Provide the (X, Y) coordinate of the cell's center where the given text is located.  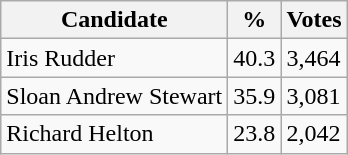
3,464 (314, 58)
Votes (314, 20)
35.9 (254, 96)
23.8 (254, 134)
Iris Rudder (114, 58)
40.3 (254, 58)
% (254, 20)
Richard Helton (114, 134)
2,042 (314, 134)
3,081 (314, 96)
Sloan Andrew Stewart (114, 96)
Candidate (114, 20)
